Scan for the cell matching the given text and deliver its [X, Y] coordinate at center. 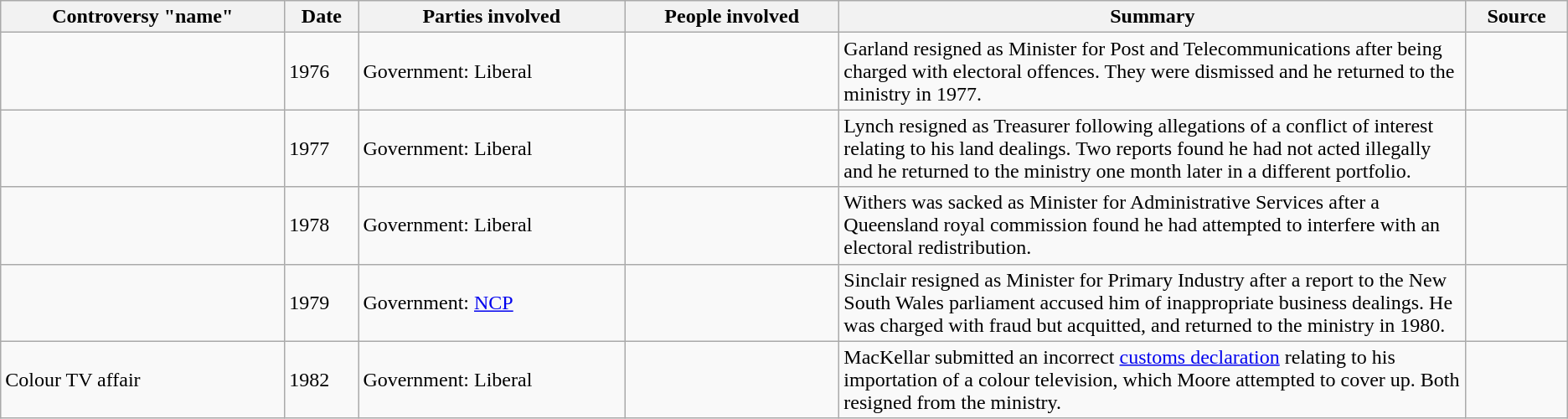
Colour TV affair [142, 380]
Parties involved [492, 17]
Summary [1153, 17]
1977 [322, 148]
1979 [322, 303]
People involved [732, 17]
1976 [322, 71]
Controversy "name" [142, 17]
Date [322, 17]
1978 [322, 225]
Source [1516, 17]
Government: NCP [492, 303]
1982 [322, 380]
